Detect which cell encompasses the target text, then output its (x, y) center coordinate. 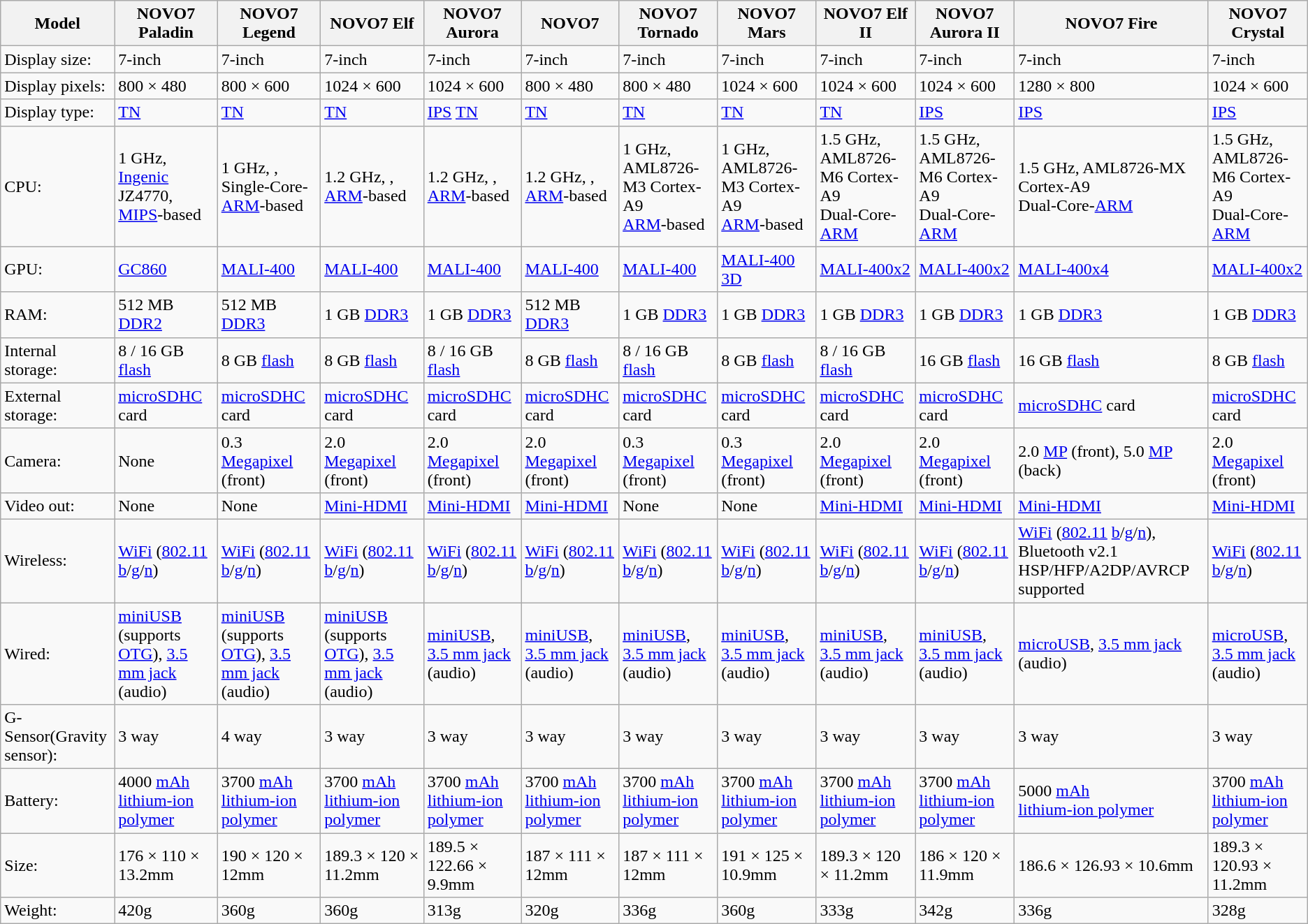
Wireless: (57, 560)
5000 mAhlithium-ion polymer (1111, 801)
NOVO7 Crystal (1258, 24)
1.5 GHz, AML8726-MX Cortex-A9Dual-Core-ARM (1111, 186)
NOVO7 Tornado (668, 24)
191 × 125 × 10.9mm (767, 865)
Display pixels: (57, 86)
NOVO7 Aurora II (965, 24)
328g (1258, 911)
186.6 × 126.93 × 10.6mm (1111, 865)
190 × 120 × 12mm (268, 865)
GC860 (166, 270)
NOVO7 Paladin (166, 24)
Battery: (57, 801)
512 MB DDR2 (166, 314)
RAM: (57, 314)
4 way (268, 737)
NOVO7 Aurora (472, 24)
342g (965, 911)
NOVO7 Fire (1111, 24)
Model (57, 24)
2.0 MP (front), 5.0 MP (back) (1111, 460)
NOVO7 Elf II (866, 24)
Video out: (57, 506)
Display size: (57, 59)
189.3 × 120.93 × 11.2mm (1258, 865)
MALI-400 3D (767, 270)
WiFi (802.11 b/g/n), Bluetooth v2.1 HSP/HFP/A2DP/AVRCP supported (1111, 560)
176 × 110 × 13.2mm (166, 865)
External storage: (57, 405)
NOVO7 Mars (767, 24)
MALI-400x4 (1111, 270)
420g (166, 911)
1 GHz, ,Single-Core-ARM-based (268, 186)
320g (570, 911)
333g (866, 911)
IPS TN (472, 112)
1 GHz, Ingenic JZ4770,MIPS-based (166, 186)
CPU: (57, 186)
Display type: (57, 112)
4000 mAhlithium-ion polymer (166, 801)
G-Sensor(Gravity sensor): (57, 737)
313g (472, 911)
189.5 × 122.66 × 9.9mm (472, 865)
NOVO7 Elf (372, 24)
Size: (57, 865)
GPU: (57, 270)
1280 × 800 (1111, 86)
Internal storage: (57, 360)
Weight: (57, 911)
Camera: (57, 460)
186 × 120 × 11.9mm (965, 865)
NOVO7 (570, 24)
NOVO7 Legend (268, 24)
Wired: (57, 653)
800 × 600 (268, 86)
